Detect which cell encompasses the target text, then output its (x, y) center coordinate. 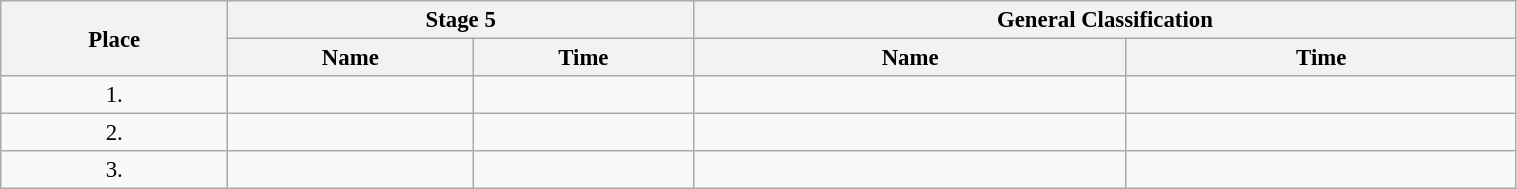
Stage 5 (461, 20)
Place (114, 38)
3. (114, 170)
2. (114, 133)
1. (114, 95)
General Classification (1105, 20)
